Pinpoint the cell where the given text exists, returning its (X, Y) midpoint coordinate. 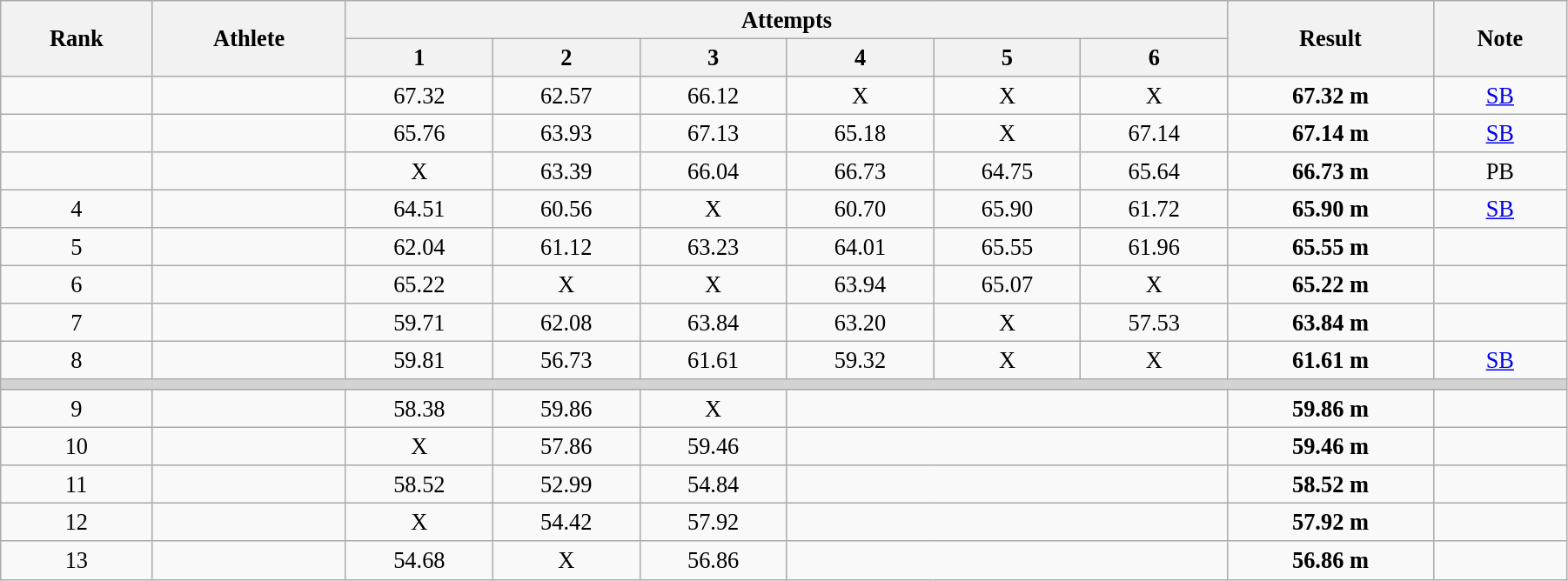
PB (1500, 171)
58.38 (419, 409)
65.07 (1008, 284)
61.61 m (1330, 360)
3 (714, 57)
10 (77, 446)
56.73 (566, 360)
59.86 (566, 409)
61.96 (1154, 247)
65.55 (1008, 247)
54.84 (714, 484)
12 (77, 522)
67.14 m (1330, 133)
65.22 m (1330, 284)
54.42 (566, 522)
57.92 m (1330, 522)
65.64 (1154, 171)
67.14 (1154, 133)
64.51 (419, 209)
11 (77, 484)
56.86 m (1330, 560)
64.01 (860, 247)
59.86 m (1330, 409)
61.72 (1154, 209)
65.90 (1008, 209)
66.73 m (1330, 171)
65.22 (419, 284)
58.52 m (1330, 484)
1 (419, 57)
66.73 (860, 171)
57.86 (566, 446)
60.70 (860, 209)
63.20 (860, 323)
63.93 (566, 133)
63.84 m (1330, 323)
56.86 (714, 560)
60.56 (566, 209)
Note (1500, 38)
67.32 (419, 95)
63.23 (714, 247)
62.04 (419, 247)
Athlete (249, 38)
Rank (77, 38)
62.08 (566, 323)
65.90 m (1330, 209)
64.75 (1008, 171)
67.32 m (1330, 95)
59.46 m (1330, 446)
52.99 (566, 484)
66.04 (714, 171)
63.94 (860, 284)
63.84 (714, 323)
58.52 (419, 484)
59.81 (419, 360)
54.68 (419, 560)
59.71 (419, 323)
9 (77, 409)
13 (77, 560)
59.46 (714, 446)
59.32 (860, 360)
7 (77, 323)
62.57 (566, 95)
8 (77, 360)
65.55 m (1330, 247)
65.18 (860, 133)
2 (566, 57)
67.13 (714, 133)
63.39 (566, 171)
Attempts (787, 19)
61.61 (714, 360)
66.12 (714, 95)
Result (1330, 38)
57.53 (1154, 323)
57.92 (714, 522)
61.12 (566, 247)
65.76 (419, 133)
